Detect which cell encompasses the target text, then output its (X, Y) center coordinate. 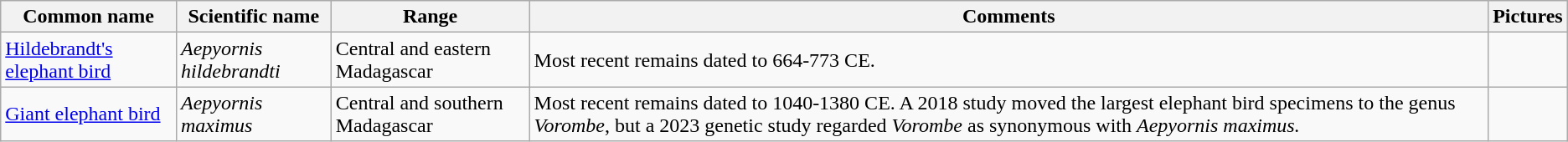
Scientific name (253, 17)
Central and southern Madagascar (431, 114)
Comments (1008, 17)
Central and eastern Madagascar (431, 60)
Common name (89, 17)
Aepyornis maximus (253, 114)
Range (431, 17)
Hildebrandt's elephant bird (89, 60)
Most recent remains dated to 664-773 CE. (1008, 60)
Aepyornis hildebrandti (253, 60)
Giant elephant bird (89, 114)
Pictures (1528, 17)
